For the text-containing cell, return its midpoint in (X, Y) coordinate format. 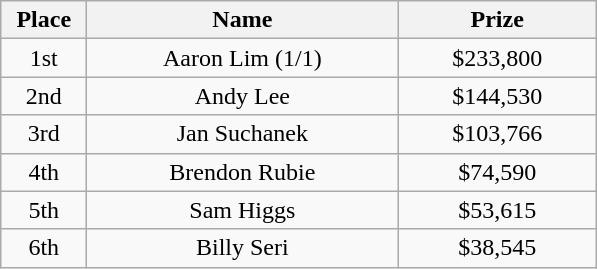
$53,615 (498, 210)
$103,766 (498, 134)
Jan Suchanek (242, 134)
2nd (44, 96)
$74,590 (498, 172)
Brendon Rubie (242, 172)
$38,545 (498, 248)
$233,800 (498, 58)
3rd (44, 134)
Andy Lee (242, 96)
Place (44, 20)
Sam Higgs (242, 210)
Prize (498, 20)
$144,530 (498, 96)
5th (44, 210)
6th (44, 248)
4th (44, 172)
1st (44, 58)
Billy Seri (242, 248)
Name (242, 20)
Aaron Lim (1/1) (242, 58)
